Return the (x, y) coordinate for the center point of the cell that contains the specified text.  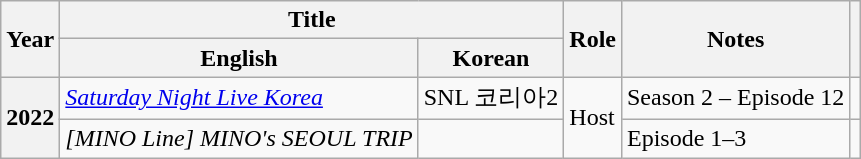
Saturday Night Live Korea (239, 98)
Host (593, 118)
SNL 코리아2 (491, 98)
Role (593, 39)
Notes (735, 39)
Title (312, 20)
Episode 1–3 (735, 138)
Korean (491, 58)
Season 2 – Episode 12 (735, 98)
English (239, 58)
[MINO Line] MINO's SEOUL TRIP (239, 138)
Year (30, 39)
2022 (30, 118)
